Pinpoint the cell where the given text exists, returning its (x, y) midpoint coordinate. 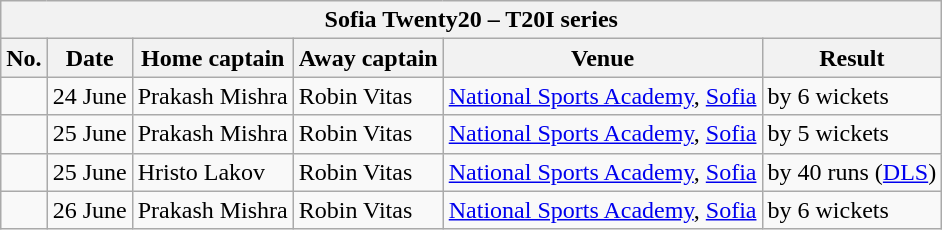
Result (852, 58)
Venue (602, 58)
by 40 runs (DLS) (852, 172)
26 June (90, 210)
by 5 wickets (852, 134)
Home captain (212, 58)
Away captain (368, 58)
Sofia Twenty20 – T20I series (472, 20)
24 June (90, 96)
No. (24, 58)
Hristo Lakov (212, 172)
Date (90, 58)
